Find where the given text appears and provide that cell's center as (x, y) coordinate. 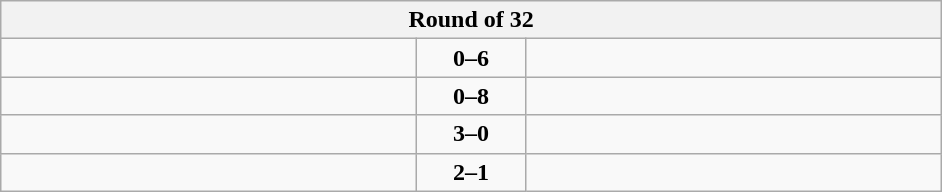
2–1 (472, 172)
0–8 (472, 96)
0–6 (472, 58)
Round of 32 (472, 20)
3–0 (472, 134)
